For the text-containing cell, return its midpoint in (X, Y) coordinate format. 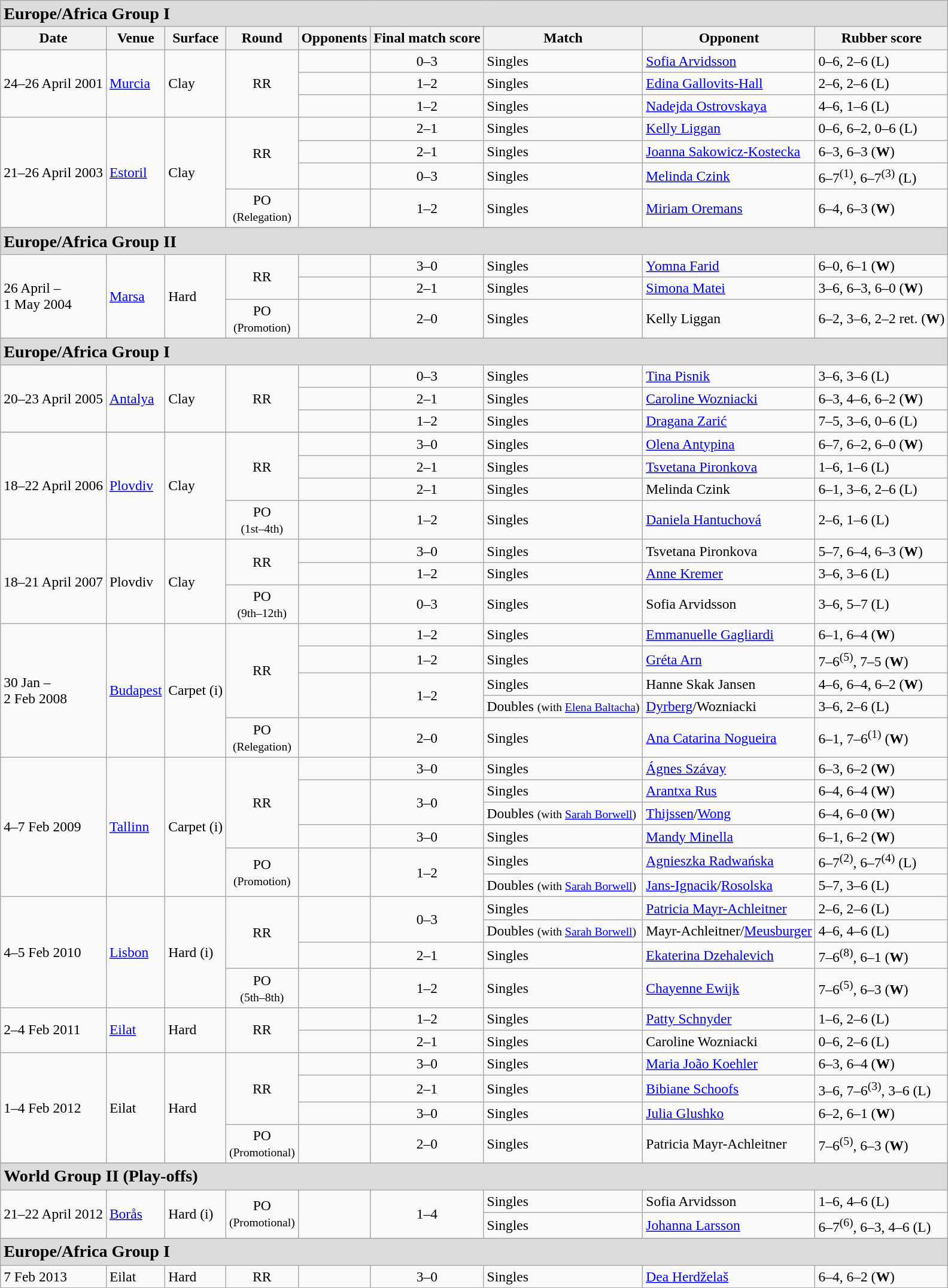
Dea Herdželaš (729, 1276)
Venue (135, 38)
Mandy Minella (729, 836)
Match (563, 38)
Edina Gallovits-Hall (729, 83)
6–3, 6–2 (W) (882, 768)
18–21 April 2007 (54, 582)
1–6, 4–6 (L) (882, 1201)
Budapest (135, 691)
2–4 Feb 2011 (54, 1030)
6–7, 6–2, 6–0 (W) (882, 444)
Maria João Koehler (729, 1064)
6–2, 6–1 (W) (882, 1113)
Marsa (135, 296)
Chayenne Ewijk (729, 988)
Surface (196, 38)
6–3, 6–4 (W) (882, 1064)
30 Jan –2 Feb 2008 (54, 691)
Agnieszka Radwańska (729, 861)
6–1, 6–2 (W) (882, 836)
Opponent (729, 38)
Date (54, 38)
3–6, 5–7 (L) (882, 604)
6–1, 3–6, 2–6 (L) (882, 489)
Doubles (with Elena Baltacha) (563, 707)
Nadejda Ostrovskaya (729, 106)
1–6, 2–6 (L) (882, 1019)
Julia Glushko (729, 1113)
Europe/Africa Group II (474, 241)
Olena Antypina (729, 444)
Jans-Ignacik/Rosolska (729, 885)
7–6(5), 7–5 (W) (882, 660)
Emmanuelle Gagliardi (729, 635)
Tina Pisnik (729, 376)
Arantxa Rus (729, 791)
PO(9th–12th) (262, 604)
Ágnes Szávay (729, 768)
6–7(2), 6–7(4) (L) (882, 861)
0–6, 6–2, 0–6 (L) (882, 129)
6–7(6), 6–3, 4–6 (L) (882, 1225)
Gréta Arn (729, 660)
20–23 April 2005 (54, 399)
6–4, 6–3 (W) (882, 208)
3–6, 7–6(3), 3–6 (L) (882, 1088)
4–6, 6–4, 6–2 (W) (882, 684)
Rubber score (882, 38)
4–7 Feb 2009 (54, 827)
24–26 April 2001 (54, 83)
2–6, 1–6 (L) (882, 520)
Yomna Farid (729, 265)
3–6, 2–6 (L) (882, 707)
7 Feb 2013 (54, 1276)
PO(5th–8th) (262, 988)
Round (262, 38)
Antalya (135, 399)
Thijssen/Wong (729, 813)
Dyrberg/Wozniacki (729, 707)
6–3, 6–3 (W) (882, 151)
7–6(8), 6–1 (W) (882, 955)
World Group II (Play-offs) (474, 1176)
Murcia (135, 83)
5–7, 6–4, 6–3 (W) (882, 551)
Borås (135, 1214)
Mayr-Achleitner/Meusburger (729, 931)
Ekaterina Dzehalevich (729, 955)
1–4 (427, 1214)
26 April –1 May 2004 (54, 296)
18–22 April 2006 (54, 486)
4–6, 4–6 (L) (882, 931)
Simona Matei (729, 288)
6–1, 7–6(1) (W) (882, 737)
4–6, 1–6 (L) (882, 106)
4–5 Feb 2010 (54, 952)
PO(1st–4th) (262, 520)
1–6, 1–6 (L) (882, 466)
Joanna Sakowicz-Kostecka (729, 151)
Dragana Zarić (729, 421)
Johanna Larsson (729, 1225)
6–0, 6–1 (W) (882, 265)
Patty Schnyder (729, 1019)
6–3, 4–6, 6–2 (W) (882, 399)
Lisbon (135, 952)
Tallinn (135, 827)
Daniela Hantuchová (729, 520)
6–2, 3–6, 2–2 ret. (W) (882, 318)
Estoril (135, 172)
Bibiane Schoofs (729, 1088)
6–1, 6–4 (W) (882, 635)
6–4, 6–0 (W) (882, 813)
7–5, 3–6, 0–6 (L) (882, 421)
21–26 April 2003 (54, 172)
21–22 April 2012 (54, 1214)
Ana Catarina Nogueira (729, 737)
6–4, 6–2 (W) (882, 1276)
Anne Kremer (729, 573)
6–4, 6–4 (W) (882, 791)
Miriam Oremans (729, 208)
Final match score (427, 38)
1–4 Feb 2012 (54, 1108)
Opponents (334, 38)
Hanne Skak Jansen (729, 684)
3–6, 6–3, 6–0 (W) (882, 288)
5–7, 3–6 (L) (882, 885)
6–7(1), 6–7(3) (L) (882, 176)
